Search for the cell housing the specified text and yield its [X, Y] center coordinate. 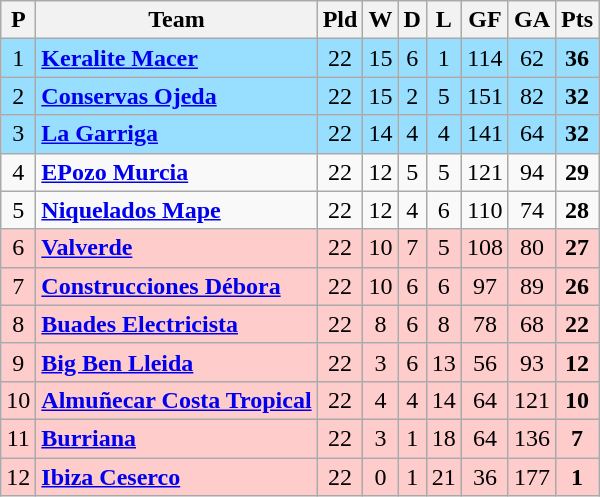
GA [532, 20]
94 [532, 172]
136 [532, 438]
110 [484, 210]
97 [484, 286]
78 [484, 324]
13 [444, 362]
P [18, 20]
21 [444, 477]
62 [532, 58]
9 [18, 362]
93 [532, 362]
D [412, 20]
Niquelados Mape [176, 210]
0 [380, 477]
141 [484, 134]
114 [484, 58]
68 [532, 324]
W [380, 20]
Pld [340, 20]
Conservas Ojeda [176, 96]
27 [578, 248]
La Garriga [176, 134]
GF [484, 20]
56 [484, 362]
Buades Electricista [176, 324]
29 [578, 172]
Team [176, 20]
Keralite Macer [176, 58]
L [444, 20]
26 [578, 286]
Valverde [176, 248]
Big Ben Lleida [176, 362]
80 [532, 248]
74 [532, 210]
Burriana [176, 438]
18 [444, 438]
28 [578, 210]
EPozo Murcia [176, 172]
89 [532, 286]
82 [532, 96]
Pts [578, 20]
151 [484, 96]
Construcciones Débora [176, 286]
177 [532, 477]
11 [18, 438]
Ibiza Ceserco [176, 477]
Almuñecar Costa Tropical [176, 400]
108 [484, 248]
